Detect which cell encompasses the target text, then output its (x, y) center coordinate. 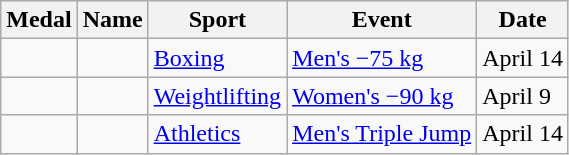
Name (112, 20)
Men's Triple Jump (382, 134)
Women's −90 kg (382, 96)
Medal (39, 20)
Athletics (217, 134)
Date (523, 20)
Weightlifting (217, 96)
April 9 (523, 96)
Men's −75 kg (382, 58)
Sport (217, 20)
Event (382, 20)
Boxing (217, 58)
